Find where the given text appears and provide that cell's center as [X, Y] coordinate. 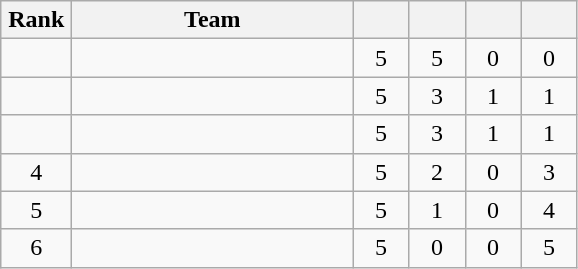
Rank [36, 20]
6 [36, 248]
2 [437, 172]
Team [212, 20]
